Capture the cell that displays the provided text and extract its [X, Y] central coordinate. 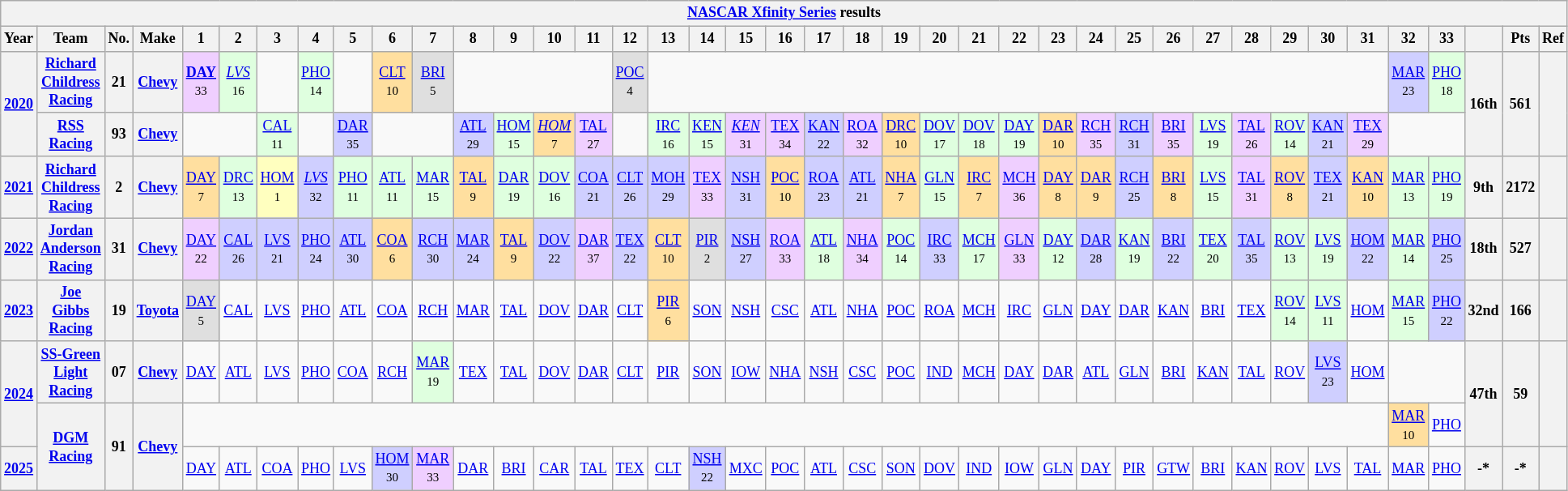
166 [1520, 310]
ATL18 [824, 249]
PHO24 [316, 249]
2020 [19, 104]
17 [824, 39]
TEX20 [1213, 249]
32 [1409, 39]
NHA34 [862, 249]
2024 [19, 394]
GTW [1174, 468]
18 [862, 39]
MAR23 [1409, 82]
GLN15 [940, 187]
Make [157, 39]
2022 [19, 249]
LVS15 [1213, 187]
PHO19 [1447, 187]
MCH17 [979, 249]
22 [1019, 39]
TAL35 [1251, 249]
HOM7 [555, 134]
3 [277, 39]
18th [1483, 249]
10 [555, 39]
91 [118, 447]
DOV17 [940, 134]
27 [1213, 39]
DRC13 [238, 187]
POC14 [901, 249]
MCH36 [1019, 187]
DAR28 [1096, 249]
PHO18 [1447, 82]
93 [118, 134]
BRI35 [1174, 134]
IRC33 [940, 249]
9 [513, 39]
MAR13 [1409, 187]
POC4 [630, 82]
LVS32 [316, 187]
9th [1483, 187]
TEX21 [1328, 187]
Year [19, 39]
561 [1520, 104]
CAL26 [238, 249]
Ref [1553, 39]
LVS16 [238, 82]
RCH35 [1096, 134]
2172 [1520, 187]
16 [785, 39]
DAY22 [201, 249]
KEN15 [708, 134]
COA6 [392, 249]
527 [1520, 249]
LVS11 [1328, 310]
NHA7 [901, 187]
DAY12 [1059, 249]
MOH29 [669, 187]
HOM22 [1368, 249]
KAN21 [1328, 134]
13 [669, 39]
TEX22 [630, 249]
ROA23 [824, 187]
23 [1059, 39]
8 [474, 39]
ROA32 [862, 134]
IRC [1019, 310]
HOM1 [277, 187]
PHO22 [1447, 310]
BRI8 [1174, 187]
POC10 [785, 187]
TAL27 [594, 134]
CAL [238, 310]
28 [1251, 39]
RCH31 [1134, 134]
Joe Gibbs Racing [70, 310]
TAL31 [1251, 187]
ROA33 [785, 249]
BRI22 [1174, 249]
PHO14 [316, 82]
DAR10 [1059, 134]
CAL11 [277, 134]
ATL29 [474, 134]
4 [316, 39]
14 [708, 39]
24 [1096, 39]
IRC7 [979, 187]
6 [392, 39]
MAR14 [1409, 249]
NSH27 [746, 249]
MXC [746, 468]
20 [940, 39]
DAR19 [513, 187]
5 [353, 39]
2023 [19, 310]
DAY8 [1059, 187]
26 [1174, 39]
MAR10 [1409, 425]
CAR [555, 468]
PIR2 [708, 249]
DRC10 [901, 134]
HOM30 [392, 468]
Jordan Anderson Racing [70, 249]
TEX34 [785, 134]
No. [118, 39]
2021 [19, 187]
7 [433, 39]
BRI5 [433, 82]
DAY19 [1019, 134]
SS-Green Light Racing [70, 372]
NSH31 [746, 187]
RCH25 [1134, 187]
MAR33 [433, 468]
33 [1447, 39]
DAY7 [201, 187]
LVS23 [1328, 372]
MAR24 [474, 249]
CLT26 [630, 187]
DAY33 [201, 82]
RSS Racing [70, 134]
DAR9 [1096, 187]
Toyota [157, 310]
PIR6 [669, 310]
DAR37 [594, 249]
GLN33 [1019, 249]
DOV22 [555, 249]
Team [70, 39]
KAN22 [824, 134]
16th [1483, 104]
HOM15 [513, 134]
DGM Racing [70, 447]
ROA [940, 310]
RCH30 [433, 249]
Pts [1520, 39]
DAY5 [201, 310]
NSH22 [708, 468]
TEX29 [1368, 134]
ATL11 [392, 187]
PHO11 [353, 187]
25 [1134, 39]
KAN10 [1368, 187]
2025 [19, 468]
ROV8 [1290, 187]
11 [594, 39]
ATL30 [353, 249]
MAR19 [433, 372]
07 [118, 372]
30 [1328, 39]
NASCAR Xfinity Series results [784, 13]
TEX33 [708, 187]
DOV16 [555, 187]
ROV13 [1290, 249]
12 [630, 39]
COA21 [594, 187]
PHO25 [1447, 249]
29 [1290, 39]
IRC16 [669, 134]
59 [1520, 394]
15 [746, 39]
KEN31 [746, 134]
TAL26 [1251, 134]
DOV18 [979, 134]
32nd [1483, 310]
KAN19 [1134, 249]
ATL21 [862, 187]
DAR35 [353, 134]
1 [201, 39]
47th [1483, 394]
LVS21 [277, 249]
